Determine the [x, y] coordinate at the center of the cell enclosing the given text.  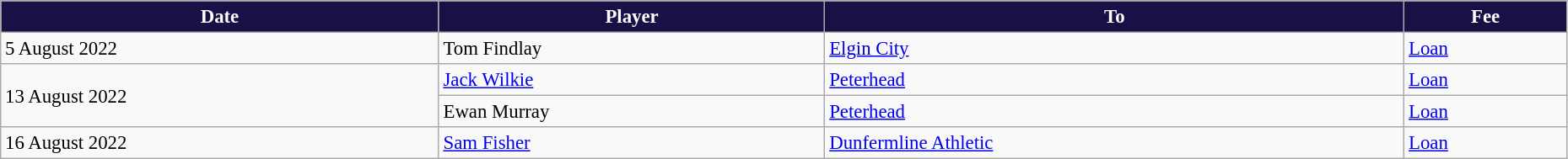
Date [219, 17]
Player [632, 17]
Dunfermline Athletic [1115, 143]
To [1115, 17]
13 August 2022 [219, 96]
Fee [1486, 17]
Tom Findlay [632, 49]
Elgin City [1115, 49]
Ewan Murray [632, 112]
16 August 2022 [219, 143]
Jack Wilkie [632, 80]
Sam Fisher [632, 143]
5 August 2022 [219, 49]
